Determine the (X, Y) coordinate at the center of the cell enclosing the given text.  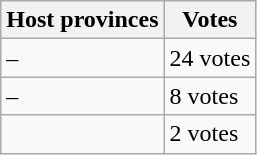
Votes (210, 20)
Host provinces (82, 20)
24 votes (210, 58)
2 votes (210, 134)
8 votes (210, 96)
